Identify which cell holds the provided text, then report its (X, Y) central coordinate. 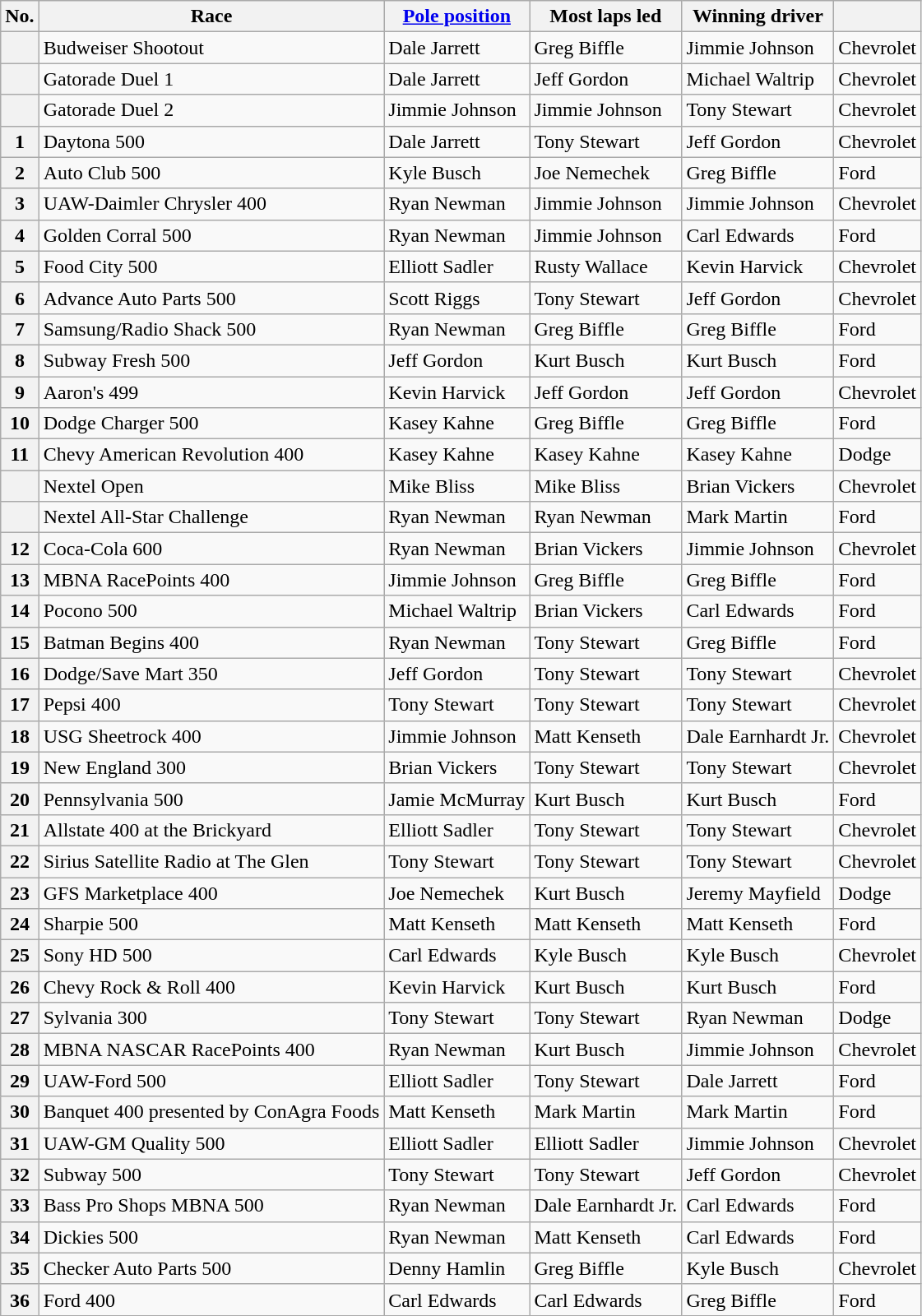
Jeremy Mayfield (758, 892)
Allstate 400 at the Brickyard (211, 830)
29 (20, 1081)
Most laps led (605, 16)
22 (20, 861)
Subway 500 (211, 1175)
Pennsylvania 500 (211, 799)
12 (20, 549)
17 (20, 705)
Sylvania 300 (211, 1018)
32 (20, 1175)
20 (20, 799)
Budweiser Shootout (211, 48)
Food City 500 (211, 266)
Dickies 500 (211, 1237)
23 (20, 892)
Scott Riggs (457, 298)
Banquet 400 presented by ConAgra Foods (211, 1112)
MBNA RacePoints 400 (211, 580)
14 (20, 611)
Batman Begins 400 (211, 642)
Gatorade Duel 2 (211, 110)
Golden Corral 500 (211, 235)
24 (20, 924)
Gatorade Duel 1 (211, 79)
Sharpie 500 (211, 924)
26 (20, 987)
Advance Auto Parts 500 (211, 298)
Denny Hamlin (457, 1268)
30 (20, 1112)
UAW-Daimler Chrysler 400 (211, 204)
15 (20, 642)
19 (20, 767)
16 (20, 674)
Dodge/Save Mart 350 (211, 674)
Bass Pro Shops MBNA 500 (211, 1206)
Subway Fresh 500 (211, 360)
1 (20, 141)
5 (20, 266)
27 (20, 1018)
Daytona 500 (211, 141)
34 (20, 1237)
18 (20, 736)
10 (20, 424)
Pepsi 400 (211, 705)
3 (20, 204)
Race (211, 16)
Ford 400 (211, 1300)
2 (20, 173)
6 (20, 298)
Chevy American Revolution 400 (211, 455)
Winning driver (758, 16)
28 (20, 1050)
USG Sheetrock 400 (211, 736)
MBNA NASCAR RacePoints 400 (211, 1050)
Coca-Cola 600 (211, 549)
Samsung/Radio Shack 500 (211, 329)
31 (20, 1143)
13 (20, 580)
Nextel Open (211, 486)
4 (20, 235)
Nextel All-Star Challenge (211, 517)
Aaron's 499 (211, 392)
33 (20, 1206)
Sony HD 500 (211, 956)
36 (20, 1300)
7 (20, 329)
Dodge Charger 500 (211, 424)
UAW-GM Quality 500 (211, 1143)
Chevy Rock & Roll 400 (211, 987)
GFS Marketplace 400 (211, 892)
21 (20, 830)
Auto Club 500 (211, 173)
Pole position (457, 16)
Checker Auto Parts 500 (211, 1268)
New England 300 (211, 767)
Sirius Satellite Radio at The Glen (211, 861)
UAW-Ford 500 (211, 1081)
9 (20, 392)
8 (20, 360)
No. (20, 16)
25 (20, 956)
Jamie McMurray (457, 799)
11 (20, 455)
Rusty Wallace (605, 266)
35 (20, 1268)
Pocono 500 (211, 611)
